Extract the (x, y) coordinate from the center of the cell holding the provided text.  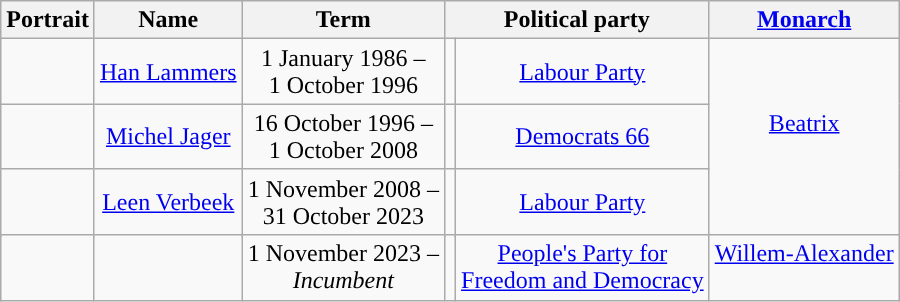
1 January 1986 – 1 October 1996 (343, 72)
Leen Verbeek (168, 202)
Michel Jager (168, 136)
Portrait (48, 20)
Term (343, 20)
People's Party for Freedom and Democracy (583, 268)
Beatrix (804, 137)
1 November 2023 – Incumbent (343, 268)
1 November 2008 – 31 October 2023 (343, 202)
Han Lammers (168, 72)
16 October 1996 – 1 October 2008 (343, 136)
Monarch (804, 20)
Willem-Alexander (804, 268)
Name (168, 20)
Political party (576, 20)
Democrats 66 (583, 136)
